For the text-containing cell, return its midpoint in [x, y] coordinate format. 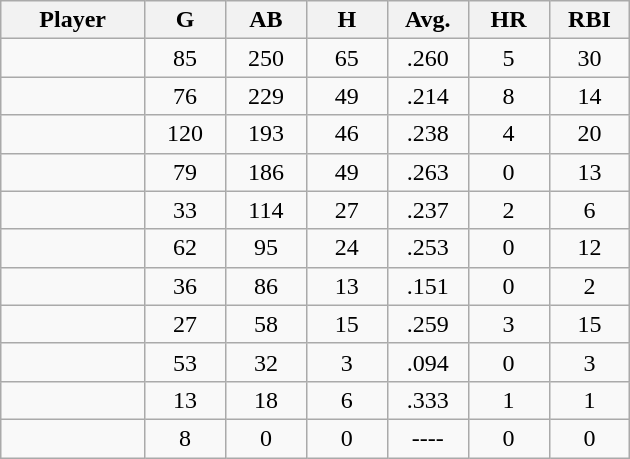
.333 [428, 400]
5 [508, 58]
58 [266, 324]
.238 [428, 134]
.214 [428, 96]
120 [186, 134]
79 [186, 172]
85 [186, 58]
76 [186, 96]
---- [428, 438]
Avg. [428, 20]
HR [508, 20]
95 [266, 248]
250 [266, 58]
RBI [590, 20]
229 [266, 96]
20 [590, 134]
12 [590, 248]
186 [266, 172]
.151 [428, 286]
53 [186, 362]
18 [266, 400]
.237 [428, 210]
30 [590, 58]
62 [186, 248]
4 [508, 134]
AB [266, 20]
46 [346, 134]
H [346, 20]
114 [266, 210]
G [186, 20]
.259 [428, 324]
.260 [428, 58]
.094 [428, 362]
24 [346, 248]
65 [346, 58]
.263 [428, 172]
.253 [428, 248]
14 [590, 96]
33 [186, 210]
Player [73, 20]
193 [266, 134]
36 [186, 286]
32 [266, 362]
86 [266, 286]
